Find where the given text appears and provide that cell's center as (X, Y) coordinate. 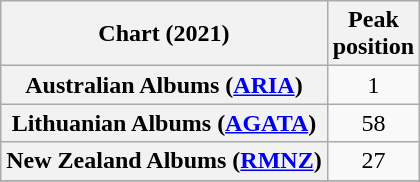
27 (373, 161)
58 (373, 123)
Lithuanian Albums (AGATA) (164, 123)
Peakposition (373, 34)
1 (373, 85)
New Zealand Albums (RMNZ) (164, 161)
Australian Albums (ARIA) (164, 85)
Chart (2021) (164, 34)
